Find where the given text appears and provide that cell's center as (X, Y) coordinate. 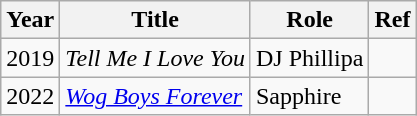
Wog Boys Forever (156, 96)
Ref (392, 20)
Role (309, 20)
2019 (30, 58)
2022 (30, 96)
Sapphire (309, 96)
Tell Me I Love You (156, 58)
Title (156, 20)
DJ Phillipa (309, 58)
Year (30, 20)
